Detect which cell encompasses the target text, then output its [X, Y] center coordinate. 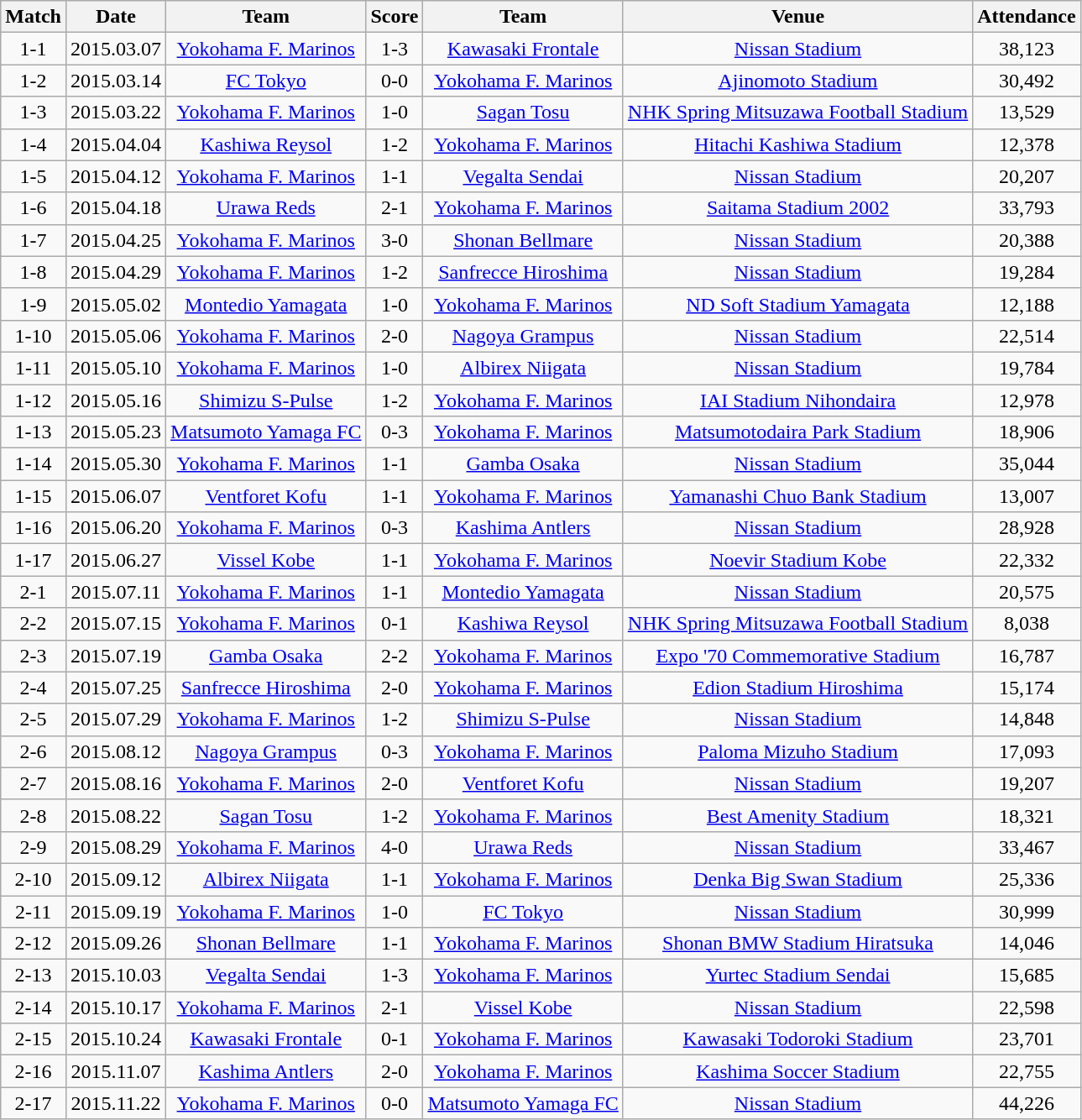
1-11 [34, 368]
2015.05.06 [116, 336]
33,467 [1027, 847]
2015.07.15 [116, 624]
Best Amenity Stadium [797, 815]
12,978 [1027, 400]
18,321 [1027, 815]
Paloma Mizuho Stadium [797, 751]
Hitachi Kashiwa Stadium [797, 144]
30,492 [1027, 81]
33,793 [1027, 208]
Date [116, 17]
Kashima Soccer Stadium [797, 1071]
4-0 [395, 847]
2015.08.12 [116, 751]
2015.06.20 [116, 528]
35,044 [1027, 464]
12,378 [1027, 144]
IAI Stadium Nihondaira [797, 400]
2015.11.22 [116, 1103]
2015.06.27 [116, 560]
1-7 [34, 240]
2015.08.29 [116, 847]
22,514 [1027, 336]
20,575 [1027, 592]
15,174 [1027, 688]
38,123 [1027, 49]
2-12 [34, 944]
Yurtec Stadium Sendai [797, 976]
Score [395, 17]
Expo '70 Commemorative Stadium [797, 656]
2015.07.25 [116, 688]
2015.03.14 [116, 81]
Kawasaki Todoroki Stadium [797, 1039]
Venue [797, 17]
Ajinomoto Stadium [797, 81]
2015.04.29 [116, 272]
Noevir Stadium Kobe [797, 560]
2015.10.17 [116, 1007]
Matsumotodaira Park Stadium [797, 432]
2015.04.12 [116, 176]
Shonan BMW Stadium Hiratsuka [797, 944]
2015.10.24 [116, 1039]
2-5 [34, 720]
20,207 [1027, 176]
Match [34, 17]
8,038 [1027, 624]
17,093 [1027, 751]
Yamanashi Chuo Bank Stadium [797, 496]
2015.10.03 [116, 976]
22,598 [1027, 1007]
2-17 [34, 1103]
2015.09.19 [116, 911]
2015.04.04 [116, 144]
2-6 [34, 751]
2015.11.07 [116, 1071]
22,755 [1027, 1071]
44,226 [1027, 1103]
2015.03.22 [116, 113]
2015.07.11 [116, 592]
13,529 [1027, 113]
2015.04.18 [116, 208]
15,685 [1027, 976]
19,784 [1027, 368]
2-13 [34, 976]
1-12 [34, 400]
Attendance [1027, 17]
14,046 [1027, 944]
13,007 [1027, 496]
1-10 [34, 336]
2-3 [34, 656]
2-4 [34, 688]
2015.05.16 [116, 400]
22,332 [1027, 560]
1-13 [34, 432]
2015.06.07 [116, 496]
Denka Big Swan Stadium [797, 879]
28,928 [1027, 528]
1-14 [34, 464]
2-7 [34, 783]
1-9 [34, 304]
2015.09.12 [116, 879]
2015.05.02 [116, 304]
1-17 [34, 560]
1-15 [34, 496]
2-9 [34, 847]
3-0 [395, 240]
2015.05.30 [116, 464]
1-6 [34, 208]
2-14 [34, 1007]
19,284 [1027, 272]
Saitama Stadium 2002 [797, 208]
1-4 [34, 144]
2-10 [34, 879]
2-11 [34, 911]
19,207 [1027, 783]
20,388 [1027, 240]
2015.04.25 [116, 240]
2015.07.19 [116, 656]
2015.05.23 [116, 432]
16,787 [1027, 656]
12,188 [1027, 304]
14,848 [1027, 720]
2015.03.07 [116, 49]
2-15 [34, 1039]
ND Soft Stadium Yamagata [797, 304]
2015.07.29 [116, 720]
Edion Stadium Hiroshima [797, 688]
1-8 [34, 272]
30,999 [1027, 911]
18,906 [1027, 432]
2-16 [34, 1071]
2015.08.22 [116, 815]
25,336 [1027, 879]
2-8 [34, 815]
1-16 [34, 528]
23,701 [1027, 1039]
2015.08.16 [116, 783]
2015.09.26 [116, 944]
1-5 [34, 176]
2015.05.10 [116, 368]
